Detect which cell encompasses the target text, then output its (x, y) center coordinate. 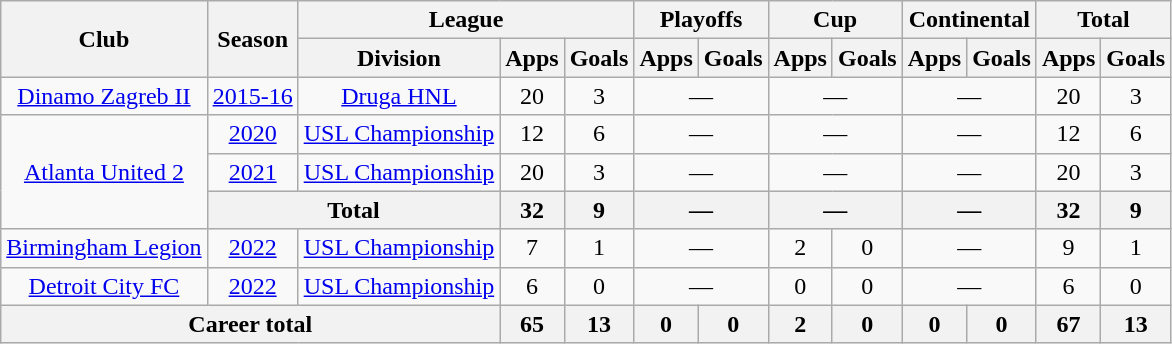
2021 (252, 172)
Playoffs (701, 20)
League (466, 20)
Detroit City FC (104, 286)
Atlanta United 2 (104, 172)
Continental (969, 20)
Dinamo Zagreb II (104, 96)
65 (532, 324)
2020 (252, 134)
Club (104, 39)
67 (1068, 324)
Season (252, 39)
Birmingham Legion (104, 248)
Druga HNL (399, 96)
Cup (835, 20)
Career total (250, 324)
7 (532, 248)
2015-16 (252, 96)
Division (399, 58)
